Output the [x, y] coordinate of the center of the cell containing the given text.  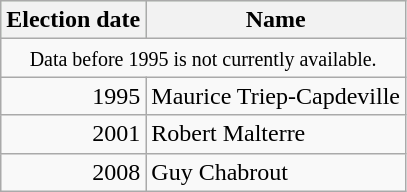
Maurice Triep-Capdeville [276, 96]
Robert Malterre [276, 134]
Election date [74, 20]
2001 [74, 134]
Name [276, 20]
1995 [74, 96]
Guy Chabrout [276, 172]
Data before 1995 is not currently available. [204, 58]
2008 [74, 172]
